From the cell containing the given text, extract its center point as (X, Y) coordinate. 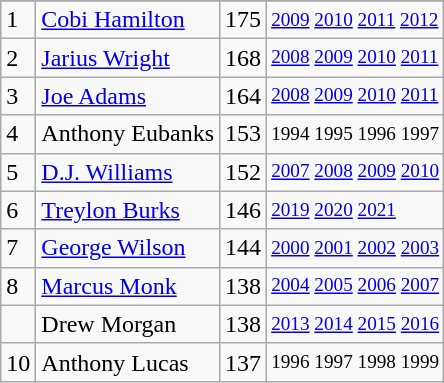
2013 2014 2015 2016 (356, 324)
2019 2020 2021 (356, 210)
2004 2005 2006 2007 (356, 286)
153 (244, 134)
Anthony Lucas (128, 362)
175 (244, 20)
Cobi Hamilton (128, 20)
George Wilson (128, 248)
2009 2010 2011 2012 (356, 20)
Drew Morgan (128, 324)
2 (18, 58)
5 (18, 172)
7 (18, 248)
168 (244, 58)
1 (18, 20)
2000 2001 2002 2003 (356, 248)
2007 2008 2009 2010 (356, 172)
137 (244, 362)
144 (244, 248)
Anthony Eubanks (128, 134)
Jarius Wright (128, 58)
4 (18, 134)
D.J. Williams (128, 172)
1994 1995 1996 1997 (356, 134)
Treylon Burks (128, 210)
10 (18, 362)
Joe Adams (128, 96)
Marcus Monk (128, 286)
164 (244, 96)
6 (18, 210)
1996 1997 1998 1999 (356, 362)
152 (244, 172)
146 (244, 210)
8 (18, 286)
3 (18, 96)
